Return the (X, Y) coordinate for the center point of the cell that contains the specified text.  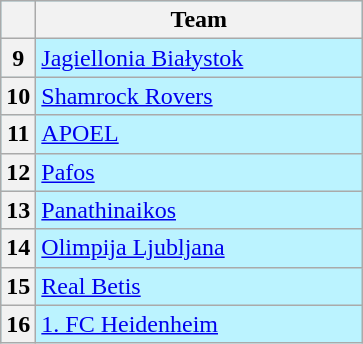
16 (18, 324)
12 (18, 172)
Panathinaikos (199, 210)
Team (199, 20)
Pafos (199, 172)
Shamrock Rovers (199, 96)
11 (18, 134)
13 (18, 210)
Olimpija Ljubljana (199, 248)
1. FC Heidenheim (199, 324)
15 (18, 286)
APOEL (199, 134)
9 (18, 58)
Real Betis (199, 286)
10 (18, 96)
Jagiellonia Białystok (199, 58)
14 (18, 248)
